Capture the cell that displays the provided text and extract its (X, Y) central coordinate. 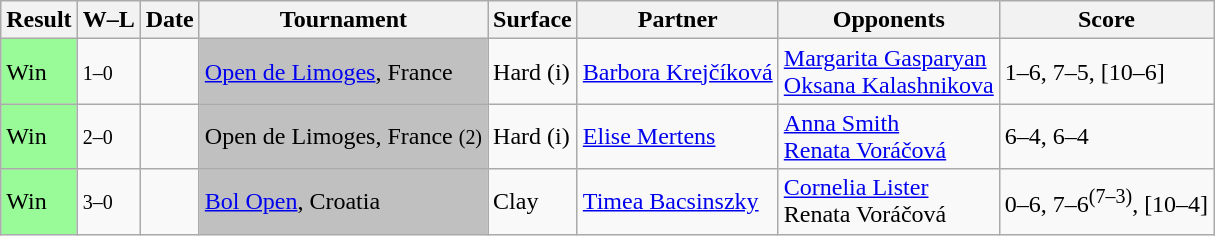
Anna Smith Renata Voráčová (888, 136)
Date (170, 20)
W–L (108, 20)
0–6, 7–6(7–3), [10–4] (1106, 202)
1–0 (108, 72)
Margarita Gasparyan Oksana Kalashnikova (888, 72)
Surface (533, 20)
3–0 (108, 202)
Score (1106, 20)
Result (39, 20)
Cornelia Lister Renata Voráčová (888, 202)
Elise Mertens (678, 136)
Opponents (888, 20)
Clay (533, 202)
Partner (678, 20)
2–0 (108, 136)
Barbora Krejčíková (678, 72)
6–4, 6–4 (1106, 136)
Open de Limoges, France (2) (343, 136)
Timea Bacsinszky (678, 202)
1–6, 7–5, [10–6] (1106, 72)
Open de Limoges, France (343, 72)
Bol Open, Croatia (343, 202)
Tournament (343, 20)
